Determine the [x, y] coordinate at the center of the cell enclosing the given text.  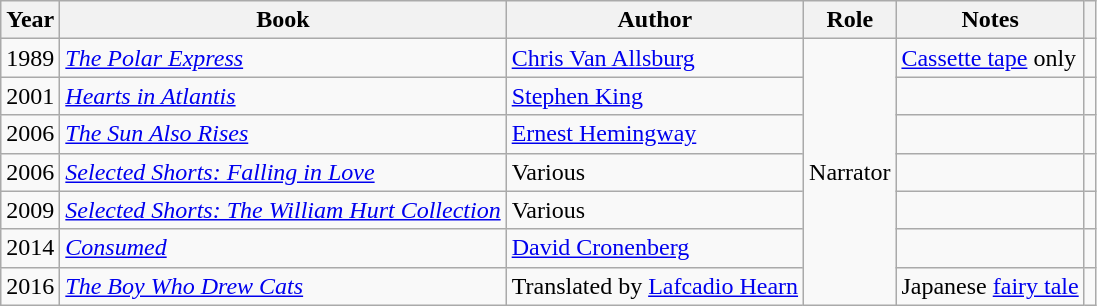
1989 [30, 58]
David Cronenberg [654, 248]
Book [283, 20]
2001 [30, 96]
Selected Shorts: The William Hurt Collection [283, 210]
2009 [30, 210]
The Polar Express [283, 58]
Ernest Hemingway [654, 134]
Role [850, 20]
Consumed [283, 248]
2014 [30, 248]
The Sun Also Rises [283, 134]
Cassette tape only [990, 58]
Stephen King [654, 96]
Japanese fairy tale [990, 286]
Hearts in Atlantis [283, 96]
Author [654, 20]
Chris Van Allsburg [654, 58]
2016 [30, 286]
Selected Shorts: Falling in Love [283, 172]
Year [30, 20]
Narrator [850, 172]
Notes [990, 20]
Translated by Lafcadio Hearn [654, 286]
The Boy Who Drew Cats [283, 286]
